Extract the [x, y] coordinate from the center of the cell holding the provided text.  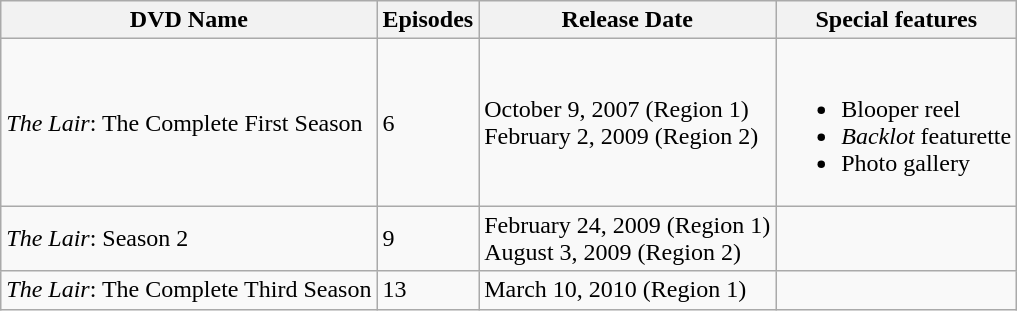
October 9, 2007 (Region 1) February 2, 2009 (Region 2) [628, 122]
Blooper reelBacklot featurettePhoto gallery [896, 122]
Episodes [428, 20]
March 10, 2010 (Region 1) [628, 290]
6 [428, 122]
The Lair: The Complete Third Season [189, 290]
Release Date [628, 20]
The Lair: Season 2 [189, 238]
The Lair: The Complete First Season [189, 122]
9 [428, 238]
Special features [896, 20]
February 24, 2009 (Region 1) August 3, 2009 (Region 2) [628, 238]
13 [428, 290]
DVD Name [189, 20]
